Determine the (x, y) coordinate at the center of the cell enclosing the given text.  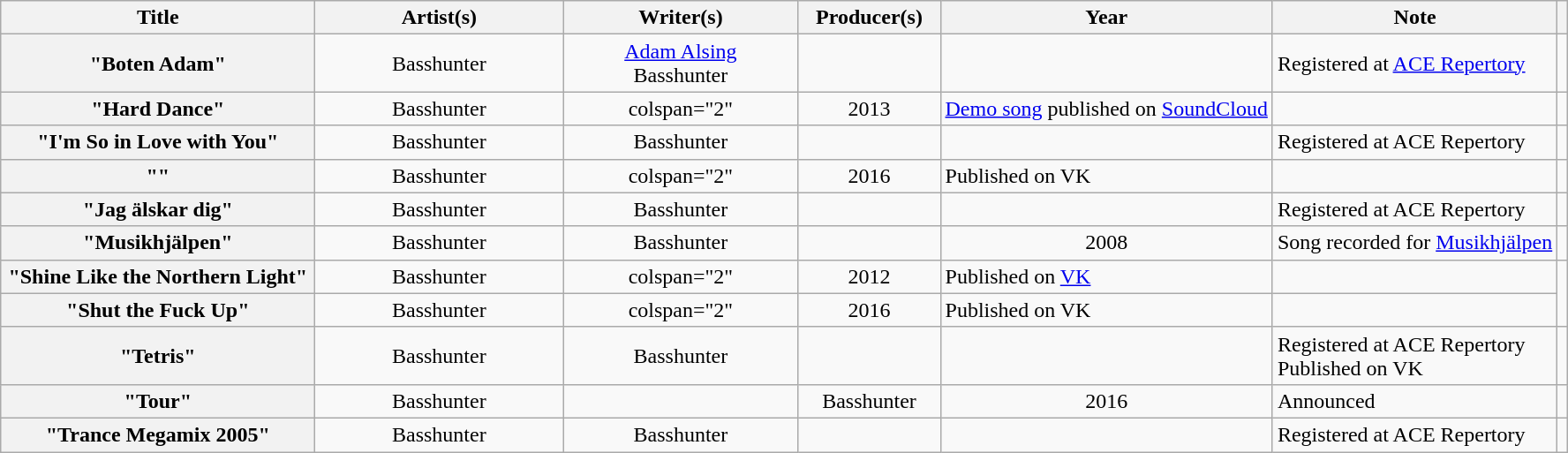
Writer(s) (681, 18)
Note (1414, 18)
"Trance Megamix 2005" (158, 434)
"" (158, 176)
"Jag älskar dig" (158, 209)
Song recorded for Musikhjälpen (1414, 243)
Title (158, 18)
"Musikhjälpen" (158, 243)
2008 (1106, 243)
Registered at ACE RepertoryPublished on VK (1414, 355)
"Shut the Fuck Up" (158, 310)
Announced (1414, 401)
2012 (869, 276)
"Hard Dance" (158, 109)
"Shine Like the Northern Light" (158, 276)
"Tetris" (158, 355)
Artist(s) (440, 18)
Year (1106, 18)
Adam AlsingBasshunter (681, 64)
Demo song published on SoundCloud (1106, 109)
"Boten Adam" (158, 64)
"Tour" (158, 401)
2013 (869, 109)
Producer(s) (869, 18)
"I'm So in Love with You" (158, 142)
